Pinpoint the cell where the given text exists, returning its (x, y) midpoint coordinate. 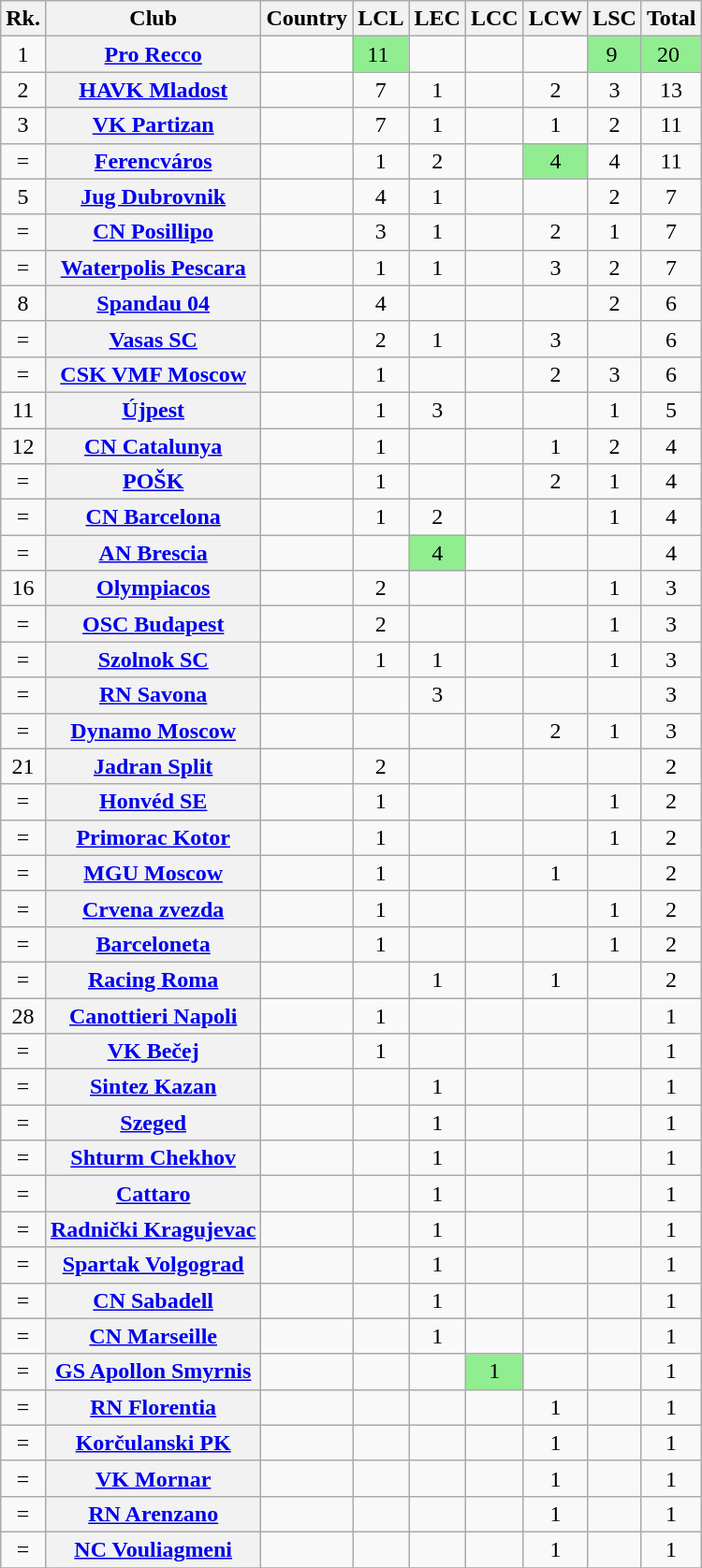
CN Sabadell (153, 1300)
Dynamo Moscow (153, 731)
9 (615, 54)
Jug Dubrovnik (153, 196)
OSC Budapest (153, 624)
CN Catalunya (153, 446)
RN Florentia (153, 1407)
Sintez Kazan (153, 1087)
LSC (615, 19)
Primorac Kotor (153, 837)
NC Vouliagmeni (153, 1549)
CSK VMF Moscow (153, 374)
RN Arenzano (153, 1514)
Barceloneta (153, 944)
POŠK (153, 482)
Szeged (153, 1123)
CN Barcelona (153, 517)
LCL (381, 19)
12 (23, 446)
Radnički Kragujevac (153, 1229)
VK Bečej (153, 1052)
AN Brescia (153, 553)
Spandau 04 (153, 303)
VK Mornar (153, 1478)
Olympiacos (153, 588)
Ferencváros (153, 161)
LEC (437, 19)
8 (23, 303)
HAVK Mladost (153, 90)
Country (307, 19)
Cattaro (153, 1194)
Club (153, 19)
28 (23, 1015)
20 (671, 54)
CN Marseille (153, 1336)
Vasas SC (153, 339)
Újpest (153, 410)
Pro Recco (153, 54)
Total (671, 19)
LCC (494, 19)
Szolnok SC (153, 660)
13 (671, 90)
Honvéd SE (153, 802)
CN Posillipo (153, 232)
RN Savona (153, 695)
Korčulanski PK (153, 1443)
Rk. (23, 19)
Canottieri Napoli (153, 1015)
LCW (555, 19)
Spartak Volgograd (153, 1265)
MGU Moscow (153, 873)
GS Apollon Smyrnis (153, 1372)
21 (23, 766)
VK Partizan (153, 125)
Racing Roma (153, 980)
Shturm Chekhov (153, 1158)
Crvena zvezda (153, 908)
Waterpolis Pescara (153, 268)
16 (23, 588)
Jadran Split (153, 766)
